Detect which cell encompasses the target text, then output its (X, Y) center coordinate. 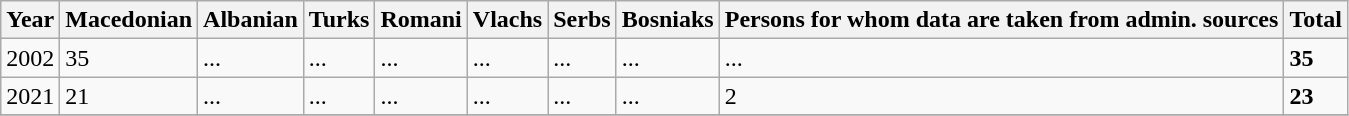
Bosniaks (668, 20)
2002 (30, 58)
2021 (30, 96)
2 (1002, 96)
21 (129, 96)
Macedonian (129, 20)
Vlachs (507, 20)
Turks (339, 20)
Serbs (582, 20)
Romani (421, 20)
Total (1316, 20)
23 (1316, 96)
Year (30, 20)
Persons for whom data are taken from admin. sources (1002, 20)
Albanian (251, 20)
